Return the [x, y] coordinate for the center point of the cell that contains the specified text.  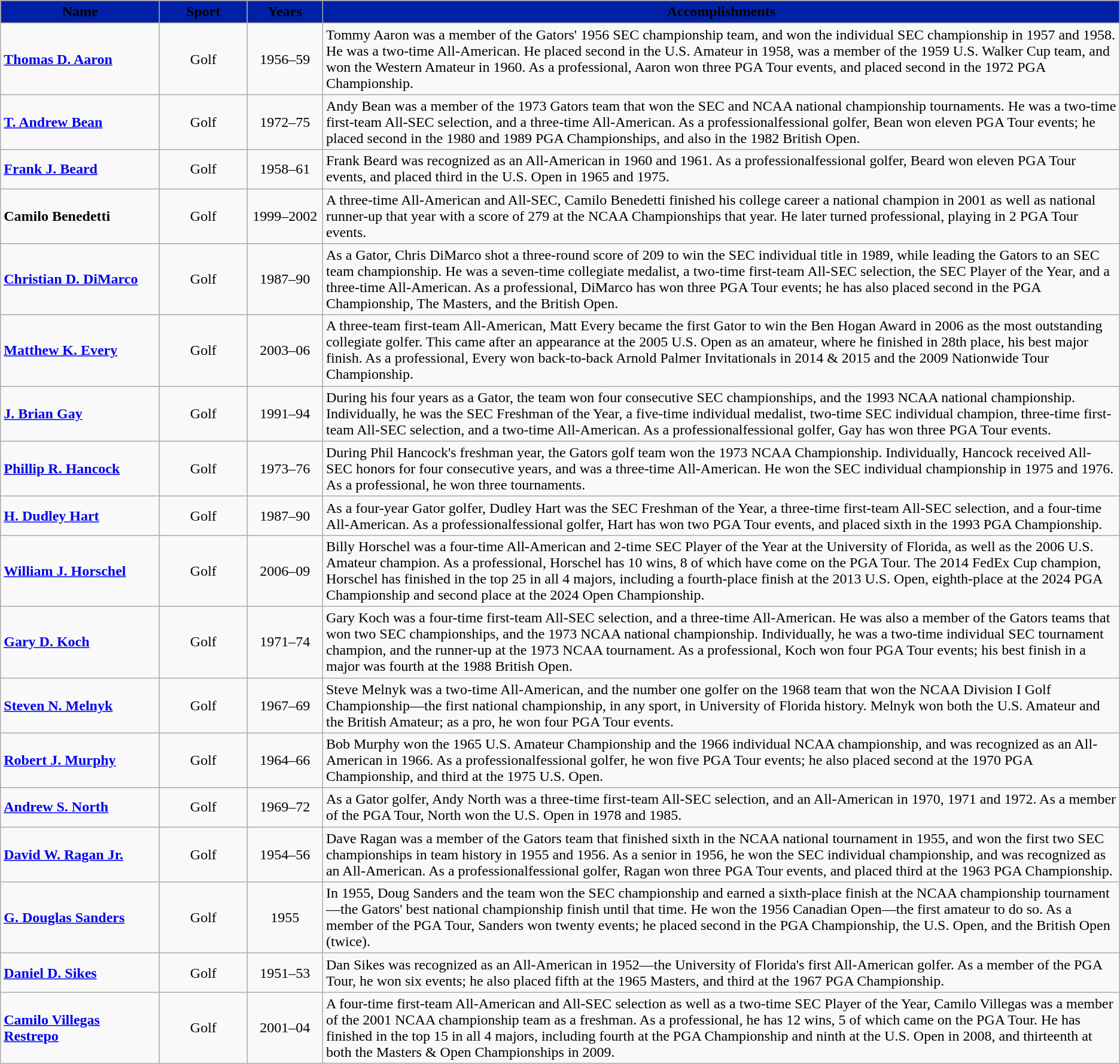
Andrew S. North [80, 808]
Phillip R. Hancock [80, 469]
1958–61 [285, 169]
1955 [285, 918]
Accomplishments [721, 12]
Daniel D. Sikes [80, 973]
1991–94 [285, 414]
1971–74 [285, 642]
1951–53 [285, 973]
1999–2002 [285, 216]
Years [285, 12]
William J. Horschel [80, 571]
Sport [203, 12]
1973–76 [285, 469]
H. Dudley Hart [80, 516]
Robert J. Murphy [80, 761]
Christian D. DiMarco [80, 279]
1969–72 [285, 808]
1954–56 [285, 855]
Camilo Villegas Restrepo [80, 1028]
David W. Ragan Jr. [80, 855]
1964–66 [285, 761]
Camilo Benedetti [80, 216]
Frank J. Beard [80, 169]
Name [80, 12]
T. Andrew Bean [80, 122]
2003–06 [285, 351]
1956–59 [285, 59]
1972–75 [285, 122]
2001–04 [285, 1028]
1967–69 [285, 705]
Gary D. Koch [80, 642]
Steven N. Melnyk [80, 705]
G. Douglas Sanders [80, 918]
Thomas D. Aaron [80, 59]
2006–09 [285, 571]
Matthew K. Every [80, 351]
J. Brian Gay [80, 414]
